Provide the [x, y] coordinate of the cell's center where the given text is located.  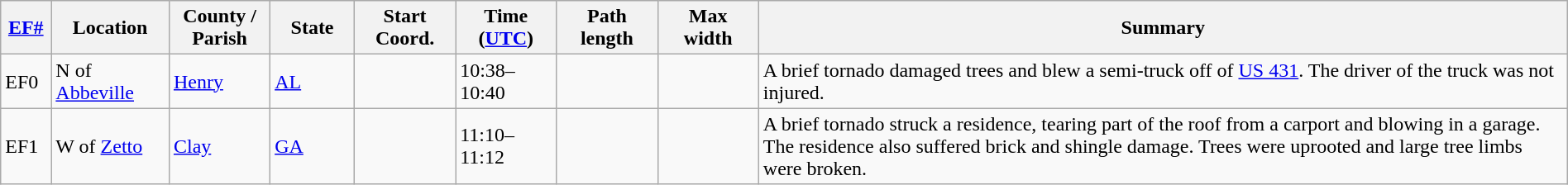
GA [313, 146]
Summary [1163, 28]
10:38–10:40 [506, 81]
Clay [219, 146]
County / Parish [219, 28]
A brief tornado damaged trees and blew a semi-truck off of US 431. The driver of the truck was not injured. [1163, 81]
EF1 [26, 146]
N of Abbeville [111, 81]
W of Zetto [111, 146]
Time (UTC) [506, 28]
AL [313, 81]
Henry [219, 81]
State [313, 28]
EF# [26, 28]
Path length [607, 28]
11:10–11:12 [506, 146]
Location [111, 28]
Start Coord. [404, 28]
Max width [708, 28]
EF0 [26, 81]
